For the text-containing cell, return its midpoint in [X, Y] coordinate format. 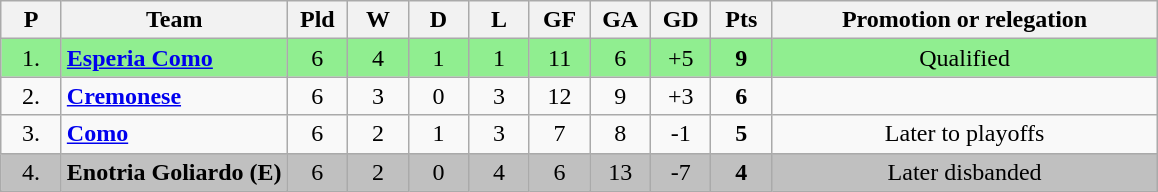
8 [620, 134]
GA [620, 20]
Pts [742, 20]
Team [174, 20]
GF [560, 20]
3. [32, 134]
2. [32, 96]
Cremonese [174, 96]
4. [32, 172]
GD [680, 20]
1. [32, 58]
+3 [680, 96]
Esperia Como [174, 58]
Como [174, 134]
7 [560, 134]
11 [560, 58]
Pld [318, 20]
Later to playoffs [965, 134]
Enotria Goliardo (E) [174, 172]
+5 [680, 58]
Later disbanded [965, 172]
-7 [680, 172]
W [378, 20]
5 [742, 134]
-1 [680, 134]
P [32, 20]
Qualified [965, 58]
Promotion or relegation [965, 20]
12 [560, 96]
13 [620, 172]
D [438, 20]
L [500, 20]
